Detect which cell encompasses the target text, then output its (x, y) center coordinate. 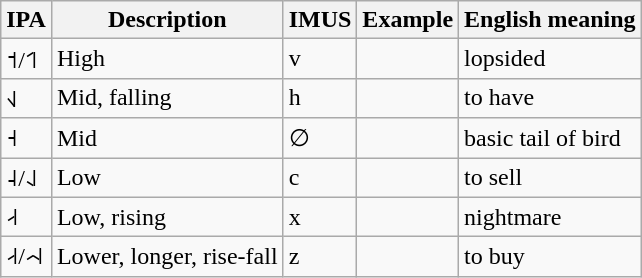
to buy (550, 257)
c (320, 178)
˨˧ (26, 217)
h (320, 98)
High (167, 59)
basic tail of bird (550, 138)
Example (408, 20)
Mid (167, 138)
lopsided (550, 59)
nightmare (550, 217)
IMUS (320, 20)
to sell (550, 178)
˨/˨˩ (26, 178)
Description (167, 20)
Mid, falling (167, 98)
v (320, 59)
English meaning (550, 20)
x (320, 217)
˨˧/˨˧˨ (26, 257)
IPA (26, 20)
to have (550, 98)
˧ (26, 138)
˧˩ (26, 98)
˦/˦˥ (26, 59)
Low, rising (167, 217)
Lower, longer, rise-fall (167, 257)
Low (167, 178)
z (320, 257)
∅ (320, 138)
